Provide the (x, y) coordinate of the cell's center where the given text is located.  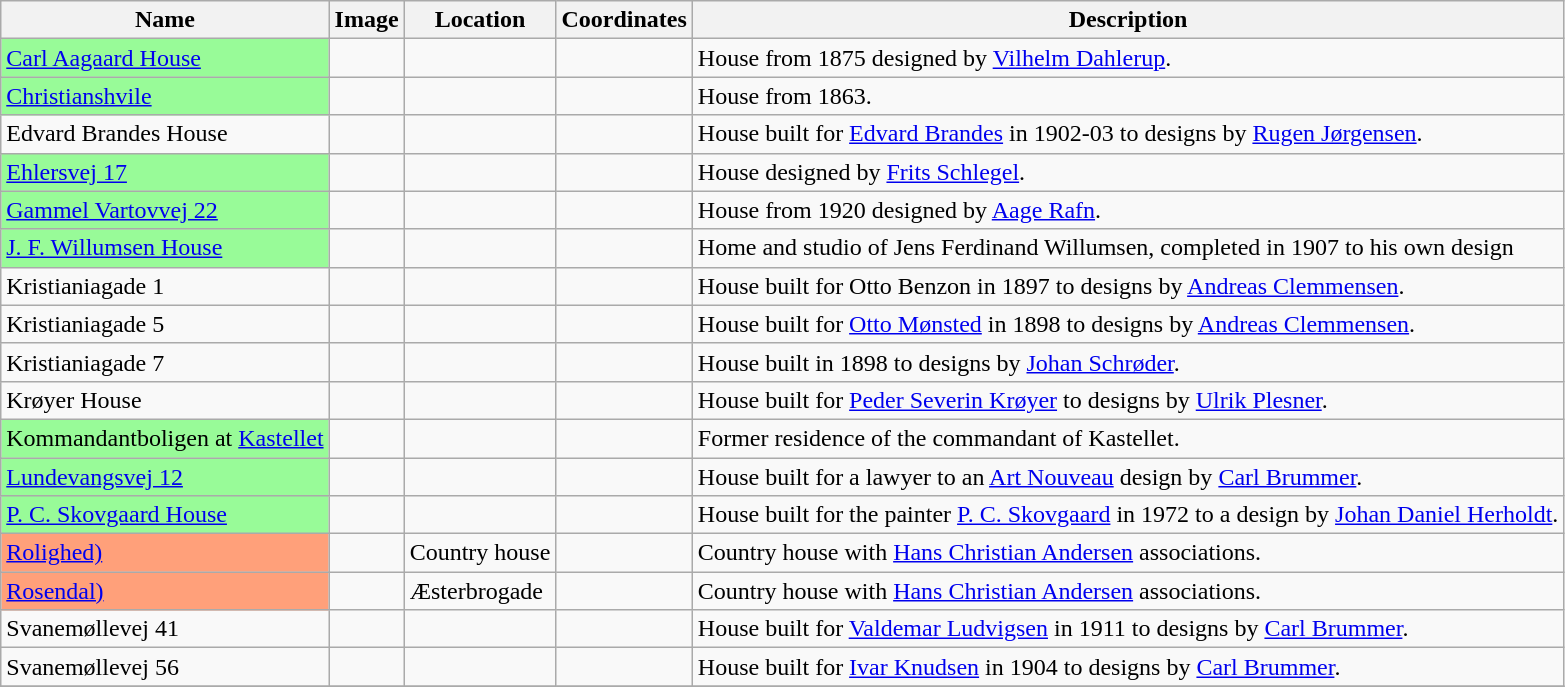
House built for the painter P. C. Skovgaard in 1972 to a design by Johan Daniel Herholdt. (1128, 515)
House designed by Frits Schlegel. (1128, 172)
Kristianiagade 5 (165, 324)
House built for Ivar Knudsen in 1904 to designs by Carl Brummer. (1128, 667)
Kristianiagade 1 (165, 286)
Country house (480, 553)
Name (165, 20)
Kristianiagade 7 (165, 362)
House built for Peder Severin Krøyer to designs by Ulrik Plesner. (1128, 400)
House from 1875 designed by Vilhelm Dahlerup. (1128, 58)
Rolighed) (165, 553)
Edvard Brandes House (165, 134)
Image (366, 20)
Ehlersvej 17 (165, 172)
House from 1863. (1128, 96)
Gammel Vartovvej 22 (165, 210)
J. F. Willumsen House (165, 248)
House built for Edvard Brandes in 1902-03 to designs by Rugen Jørgensen. (1128, 134)
Lundevangsvej 12 (165, 477)
Former residence of the commandant of Kastellet. (1128, 438)
Description (1128, 20)
House built for Otto Mønsted in 1898 to designs by Andreas Clemmensen. (1128, 324)
Svanemøllevej 56 (165, 667)
Krøyer House (165, 400)
Home and studio of Jens Ferdinand Willumsen, completed in 1907 to his own design (1128, 248)
House built for Otto Benzon in 1897 to designs by Andreas Clemmensen. (1128, 286)
Location (480, 20)
P. C. Skovgaard House (165, 515)
House built in 1898 to designs by Johan Schrøder. (1128, 362)
Æsterbrogade (480, 591)
Svanemøllevej 41 (165, 629)
Kommandantboligen at Kastellet (165, 438)
House built for a lawyer to an Art Nouveau design by Carl Brummer. (1128, 477)
House built for Valdemar Ludvigsen in 1911 to designs by Carl Brummer. (1128, 629)
Christianshvile (165, 96)
House from 1920 designed by Aage Rafn. (1128, 210)
Rosendal) (165, 591)
Coordinates (624, 20)
Carl Aagaard House (165, 58)
